Determine the (x, y) coordinate at the center of the cell enclosing the given text.  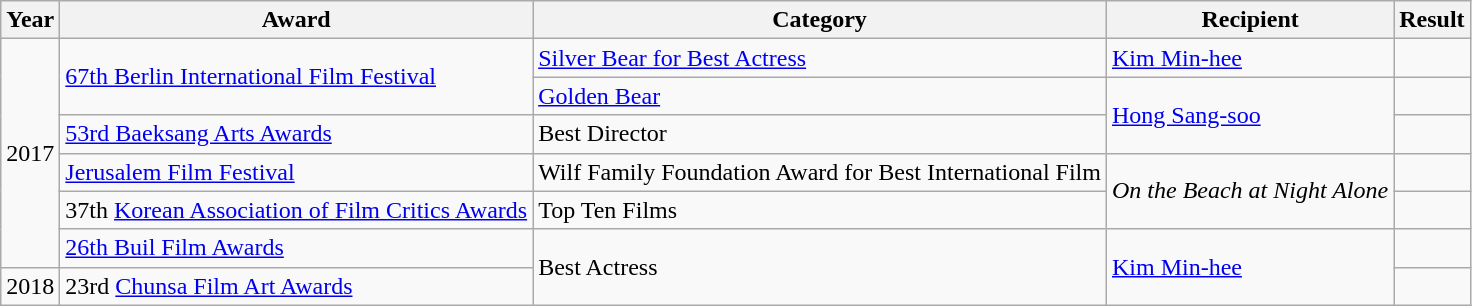
2017 (30, 153)
53rd Baeksang Arts Awards (296, 134)
Hong Sang-soo (1250, 115)
26th Buil Film Awards (296, 248)
2018 (30, 286)
37th Korean Association of Film Critics Awards (296, 210)
Result (1432, 20)
Recipient (1250, 20)
Top Ten Films (820, 210)
Best Actress (820, 267)
Wilf Family Foundation Award for Best International Film (820, 172)
Best Director (820, 134)
Silver Bear for Best Actress (820, 58)
Year (30, 20)
Award (296, 20)
23rd Chunsa Film Art Awards (296, 286)
Jerusalem Film Festival (296, 172)
Golden Bear (820, 96)
Category (820, 20)
On the Beach at Night Alone (1250, 191)
67th Berlin International Film Festival (296, 77)
